Locate the cell with the specified text and output its [x, y] center coordinate. 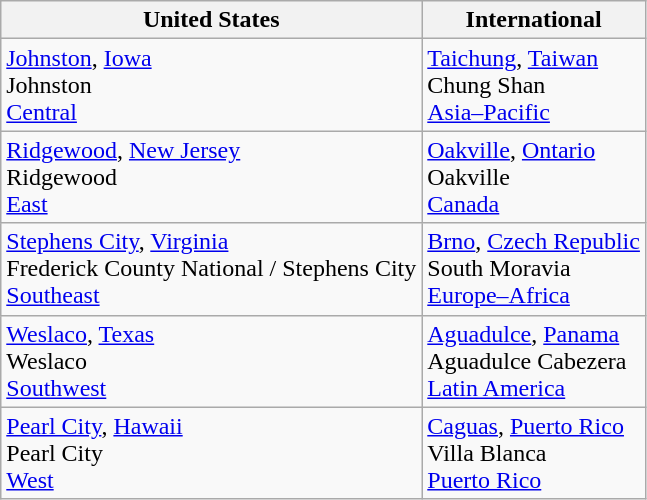
Weslaco, Texas Weslaco Southwest [212, 361]
Taichung, Taiwan Chung Shan Asia–Pacific [534, 85]
Stephens City, Virginia Frederick County National / Stephens City Southeast [212, 269]
Ridgewood, New Jersey Ridgewood East [212, 177]
United States [212, 20]
Pearl City, Hawaii Pearl City West [212, 453]
Oakville, Ontario Oakville Canada [534, 177]
Johnston, Iowa Johnston Central [212, 85]
Aguadulce, Panama Aguadulce Cabezera Latin America [534, 361]
International [534, 20]
Caguas, Puerto Rico Villa Blanca Puerto Rico [534, 453]
Brno, Czech Republic South Moravia Europe–Africa [534, 269]
